Extract the [X, Y] coordinate from the center of the cell holding the provided text.  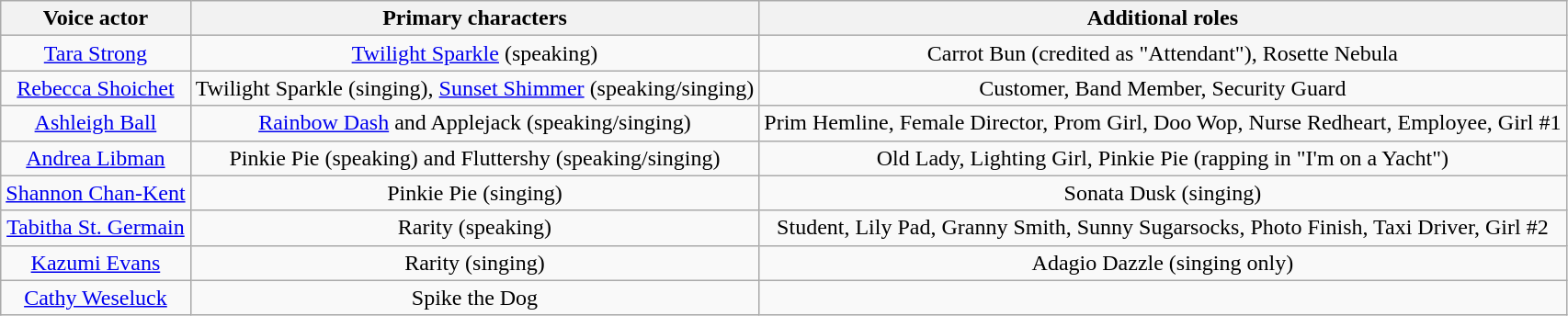
Spike the Dog [474, 298]
Kazumi Evans [96, 263]
Twilight Sparkle (speaking) [474, 53]
Old Lady, Lighting Girl, Pinkie Pie (rapping in "I'm on a Yacht") [1163, 158]
Ashleigh Ball [96, 123]
Rainbow Dash and Applejack (speaking/singing) [474, 123]
Andrea Libman [96, 158]
Carrot Bun (credited as "Attendant"), Rosette Nebula [1163, 53]
Voice actor [96, 18]
Rarity (singing) [474, 263]
Tara Strong [96, 53]
Primary characters [474, 18]
Student, Lily Pad, Granny Smith, Sunny Sugarsocks, Photo Finish, Taxi Driver, Girl #2 [1163, 228]
Pinkie Pie (singing) [474, 193]
Shannon Chan-Kent [96, 193]
Adagio Dazzle (singing only) [1163, 263]
Prim Hemline, Female Director, Prom Girl, Doo Wop, Nurse Redheart, Employee, Girl #1 [1163, 123]
Pinkie Pie (speaking) and Fluttershy (speaking/singing) [474, 158]
Additional roles [1163, 18]
Rarity (speaking) [474, 228]
Cathy Weseluck [96, 298]
Sonata Dusk (singing) [1163, 193]
Tabitha St. Germain [96, 228]
Rebecca Shoichet [96, 88]
Customer, Band Member, Security Guard [1163, 88]
Twilight Sparkle (singing), Sunset Shimmer (speaking/singing) [474, 88]
